Determine the [X, Y] coordinate at the center of the cell enclosing the given text.  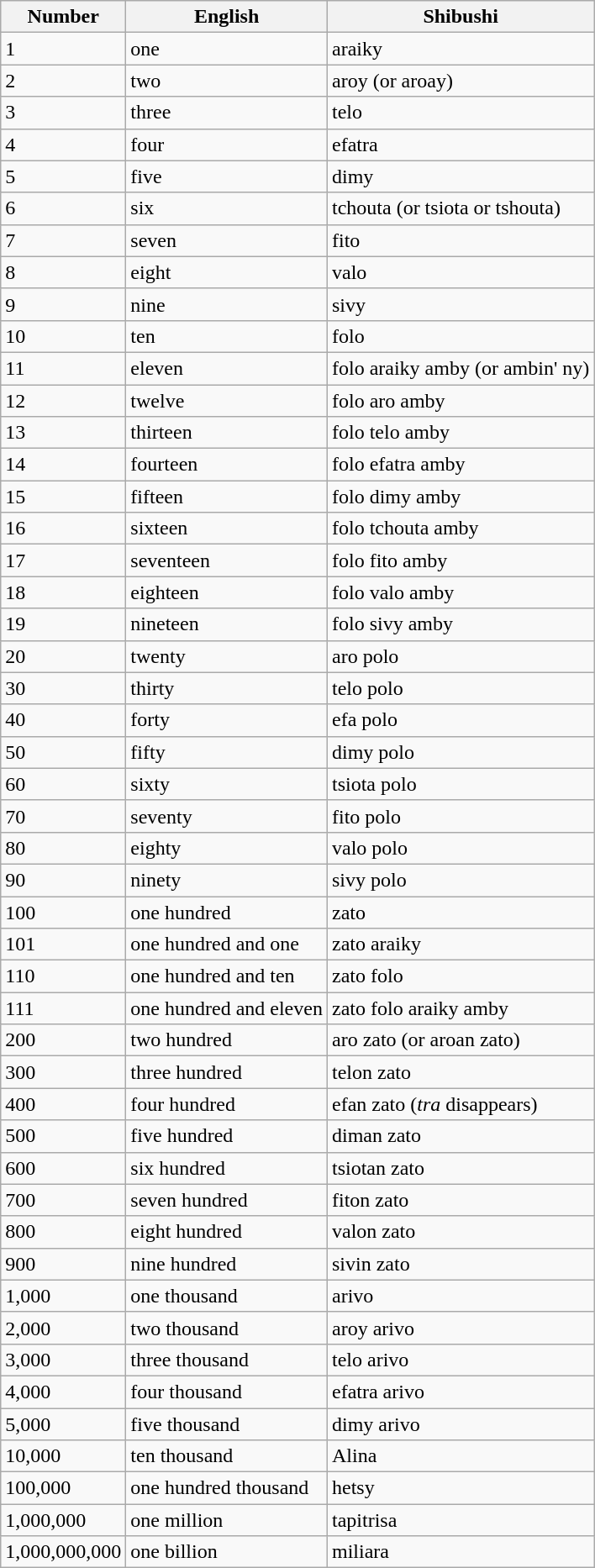
7 [64, 240]
one [227, 49]
1,000,000 [64, 1520]
one hundred and eleven [227, 1008]
four hundred [227, 1104]
2 [64, 81]
folo fito amby [461, 560]
hetsy [461, 1488]
3 [64, 113]
eighty [227, 848]
16 [64, 529]
fifty [227, 752]
5,000 [64, 1424]
tsiotan zato [461, 1168]
arivo [461, 1296]
ten [227, 336]
Number [64, 17]
aroy (or aroay) [461, 81]
efa polo [461, 720]
tapitrisa [461, 1520]
fito polo [461, 816]
telon zato [461, 1072]
seven hundred [227, 1200]
6 [64, 208]
fiton zato [461, 1200]
aro polo [461, 656]
15 [64, 497]
seventeen [227, 560]
100 [64, 912]
200 [64, 1040]
80 [64, 848]
17 [64, 560]
telo polo [461, 688]
efan zato (tra disappears) [461, 1104]
one hundred [227, 912]
sivy [461, 304]
one million [227, 1520]
three thousand [227, 1360]
4 [64, 145]
six hundred [227, 1168]
four [227, 145]
valo polo [461, 848]
dimy polo [461, 752]
eight hundred [227, 1232]
four thousand [227, 1392]
ninety [227, 880]
2,000 [64, 1328]
3,000 [64, 1360]
two thousand [227, 1328]
600 [64, 1168]
one hundred thousand [227, 1488]
nine [227, 304]
90 [64, 880]
folo tchouta amby [461, 529]
valo [461, 272]
one hundred and one [227, 944]
two [227, 81]
sixty [227, 784]
zato folo araiky amby [461, 1008]
zato [461, 912]
eighteen [227, 592]
folo aro amby [461, 401]
1,000,000,000 [64, 1552]
50 [64, 752]
dimy arivo [461, 1424]
tchouta (or tsiota or tshouta) [461, 208]
folo [461, 336]
one hundred and ten [227, 976]
5 [64, 176]
folo valo amby [461, 592]
valon zato [461, 1232]
111 [64, 1008]
five hundred [227, 1136]
70 [64, 816]
11 [64, 368]
miliara [461, 1552]
twelve [227, 401]
ten thousand [227, 1456]
60 [64, 784]
100,000 [64, 1488]
4,000 [64, 1392]
seven [227, 240]
400 [64, 1104]
700 [64, 1200]
one billion [227, 1552]
five thousand [227, 1424]
efatra arivo [461, 1392]
telo arivo [461, 1360]
six [227, 208]
folo efatra amby [461, 465]
13 [64, 433]
zato araiky [461, 944]
eleven [227, 368]
500 [64, 1136]
folo araiky amby (or ambin' ny) [461, 368]
three hundred [227, 1072]
nineteen [227, 624]
aroy arivo [461, 1328]
eight [227, 272]
900 [64, 1264]
Alina [461, 1456]
300 [64, 1072]
40 [64, 720]
19 [64, 624]
1 [64, 49]
30 [64, 688]
aro zato (or aroan zato) [461, 1040]
sivin zato [461, 1264]
800 [64, 1232]
tsiota polo [461, 784]
1,000 [64, 1296]
14 [64, 465]
101 [64, 944]
thirty [227, 688]
sivy polo [461, 880]
dimy [461, 176]
10,000 [64, 1456]
folo sivy amby [461, 624]
three [227, 113]
fourteen [227, 465]
folo dimy amby [461, 497]
seventy [227, 816]
araiky [461, 49]
18 [64, 592]
two hundred [227, 1040]
nine hundred [227, 1264]
20 [64, 656]
110 [64, 976]
diman zato [461, 1136]
one thousand [227, 1296]
telo [461, 113]
10 [64, 336]
Shibushi [461, 17]
9 [64, 304]
forty [227, 720]
five [227, 176]
fifteen [227, 497]
efatra [461, 145]
12 [64, 401]
fito [461, 240]
English [227, 17]
twenty [227, 656]
8 [64, 272]
sixteen [227, 529]
thirteen [227, 433]
zato folo [461, 976]
folo telo amby [461, 433]
